Locate the cell with the specified text and output its (x, y) center coordinate. 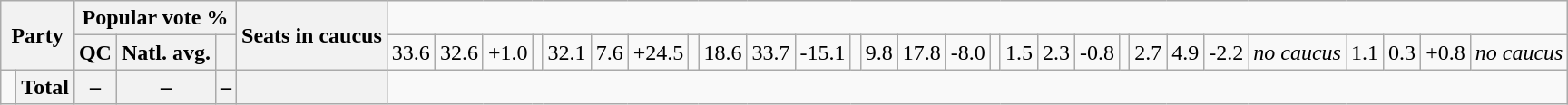
Seats in caucus (312, 35)
9.8 (878, 52)
33.6 (410, 52)
2.7 (1149, 52)
32.1 (566, 52)
-2.2 (1227, 52)
18.6 (722, 52)
-8.0 (967, 52)
0.3 (1403, 52)
QC (94, 52)
Total (45, 87)
-0.8 (1096, 52)
2.3 (1056, 52)
Party (38, 35)
+1.0 (508, 52)
32.6 (459, 52)
4.9 (1185, 52)
7.6 (610, 52)
Natl. avg. (165, 52)
Popular vote % (154, 18)
1.5 (1018, 52)
1.1 (1365, 52)
17.8 (922, 52)
+24.5 (659, 52)
33.7 (771, 52)
-15.1 (822, 52)
+0.8 (1446, 52)
